From the cell containing the given text, extract its center point as (X, Y) coordinate. 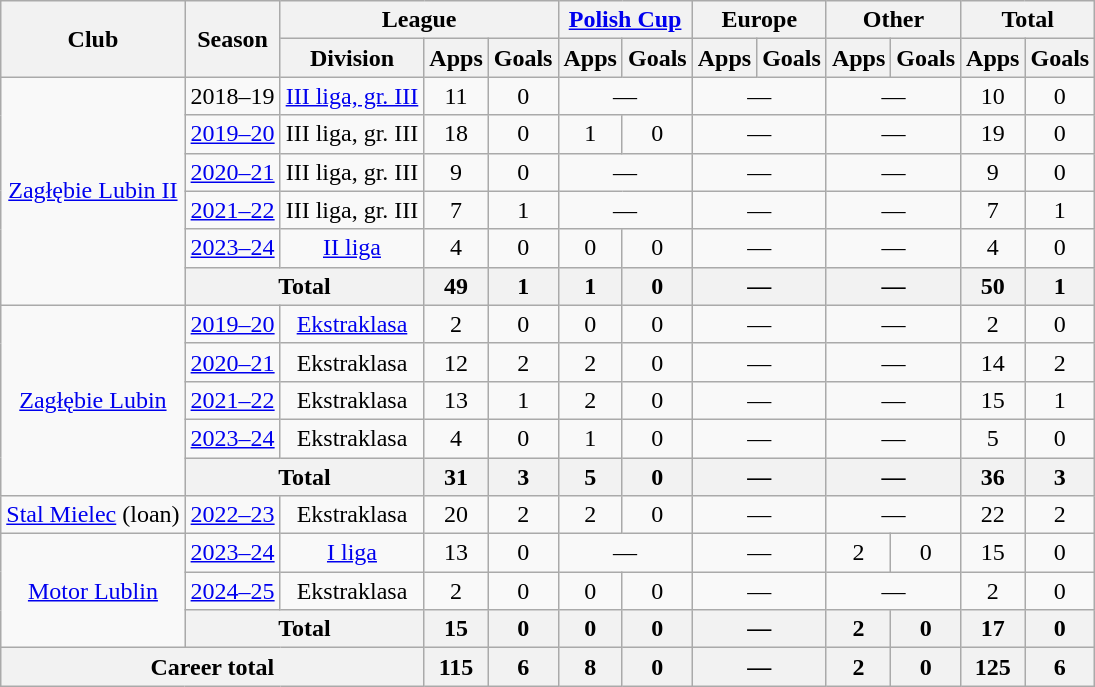
10 (993, 96)
36 (993, 477)
Zagłębie Lubin (93, 400)
Division (352, 58)
Europe (759, 20)
49 (456, 286)
11 (456, 96)
50 (993, 286)
14 (993, 362)
2018–19 (232, 96)
31 (456, 477)
2024–25 (232, 591)
I liga (352, 553)
125 (993, 667)
18 (456, 134)
Motor Lublin (93, 591)
17 (993, 629)
2022–23 (232, 515)
Season (232, 39)
20 (456, 515)
Polish Cup (625, 20)
II liga (352, 248)
League (419, 20)
115 (456, 667)
Career total (212, 667)
Club (93, 39)
22 (993, 515)
Zagłębie Lubin II (93, 191)
8 (590, 667)
Other (893, 20)
19 (993, 134)
12 (456, 362)
Stal Mielec (loan) (93, 515)
